Extract the [X, Y] coordinate from the center of the cell holding the provided text.  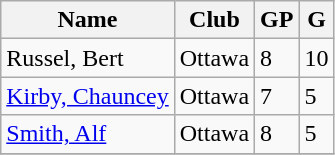
Smith, Alf [88, 134]
G [316, 20]
Club [214, 20]
7 [277, 96]
GP [277, 20]
Name [88, 20]
Russel, Bert [88, 58]
10 [316, 58]
Kirby, Chauncey [88, 96]
